Search for the cell housing the specified text and yield its [X, Y] center coordinate. 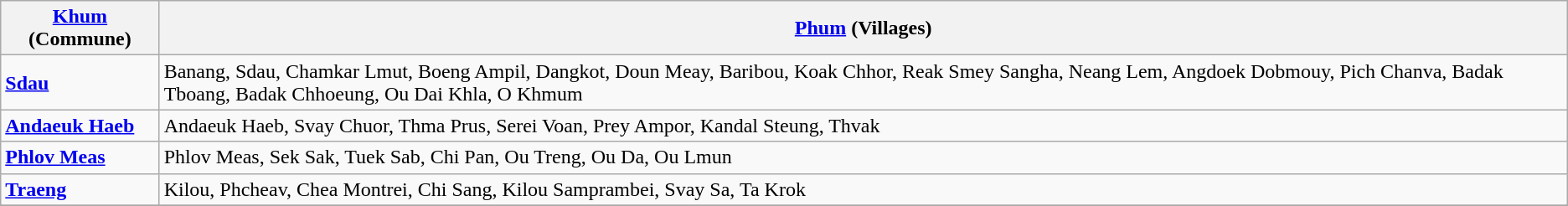
Andaeuk Haeb, Svay Chuor, Thma Prus, Serei Voan, Prey Ampor, Kandal Steung, Thvak [863, 126]
Phlov Meas, Sek Sak, Tuek Sab, Chi Pan, Ou Treng, Ou Da, Ou Lmun [863, 157]
Kilou, Phcheav, Chea Montrei, Chi Sang, Kilou Samprambei, Svay Sa, Ta Krok [863, 189]
Phum (Villages) [863, 28]
Andaeuk Haeb [80, 126]
Khum (Commune) [80, 28]
Traeng [80, 189]
Phlov Meas [80, 157]
Sdau [80, 82]
